Capture the cell that displays the provided text and extract its [X, Y] central coordinate. 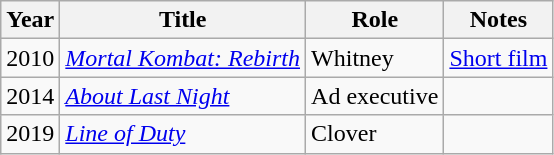
Year [30, 20]
Notes [498, 20]
Title [183, 20]
Mortal Kombat: Rebirth [183, 58]
About Last Night [183, 96]
Short film [498, 58]
Whitney [375, 58]
Role [375, 20]
2019 [30, 134]
2014 [30, 96]
Line of Duty [183, 134]
Clover [375, 134]
2010 [30, 58]
Ad executive [375, 96]
